Provide the (x, y) coordinate of the cell's center where the given text is located.  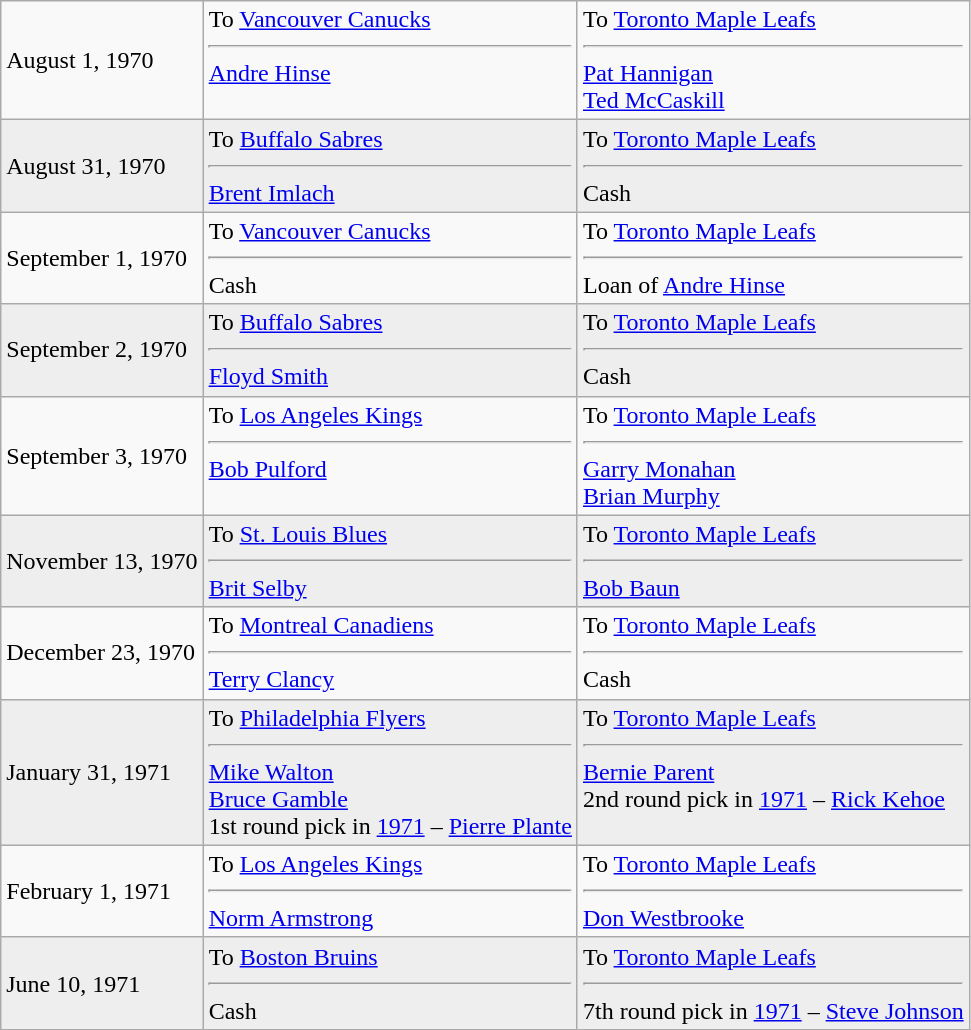
To Toronto Maple LeafsDon Westbrooke (773, 891)
To Toronto Maple LeafsBob Baun (773, 561)
To Montreal CanadiensTerry Clancy (390, 653)
To Toronto Maple LeafsGarry Monahan Brian Murphy (773, 456)
November 13, 1970 (102, 561)
To Toronto Maple LeafsBernie Parent 2nd round pick in 1971 – Rick Kehoe (773, 772)
To Toronto Maple LeafsPat Hannigan Ted McCaskill (773, 60)
To Boston BruinsCash (390, 983)
To Vancouver CanucksCash (390, 258)
To Vancouver CanucksAndre Hinse (390, 60)
February 1, 1971 (102, 891)
To Toronto Maple LeafsLoan of Andre Hinse (773, 258)
August 31, 1970 (102, 166)
To Philadelphia FlyersMike Walton Bruce Gamble 1st round pick in 1971 – Pierre Plante (390, 772)
September 2, 1970 (102, 350)
June 10, 1971 (102, 983)
To Buffalo SabresBrent Imlach (390, 166)
To Buffalo SabresFloyd Smith (390, 350)
To Los Angeles KingsNorm Armstrong (390, 891)
August 1, 1970 (102, 60)
To St. Louis BluesBrit Selby (390, 561)
September 1, 1970 (102, 258)
To Los Angeles KingsBob Pulford (390, 456)
December 23, 1970 (102, 653)
September 3, 1970 (102, 456)
January 31, 1971 (102, 772)
To Toronto Maple Leafs7th round pick in 1971 – Steve Johnson (773, 983)
